Locate the cell with the specified text and output its [x, y] center coordinate. 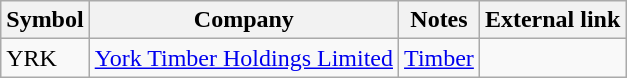
Notes [440, 20]
External link [552, 20]
Symbol [45, 20]
YRK [45, 58]
York Timber Holdings Limited [244, 58]
Timber [440, 58]
Company [244, 20]
